Return [x, y] of the center of cell containing provided text 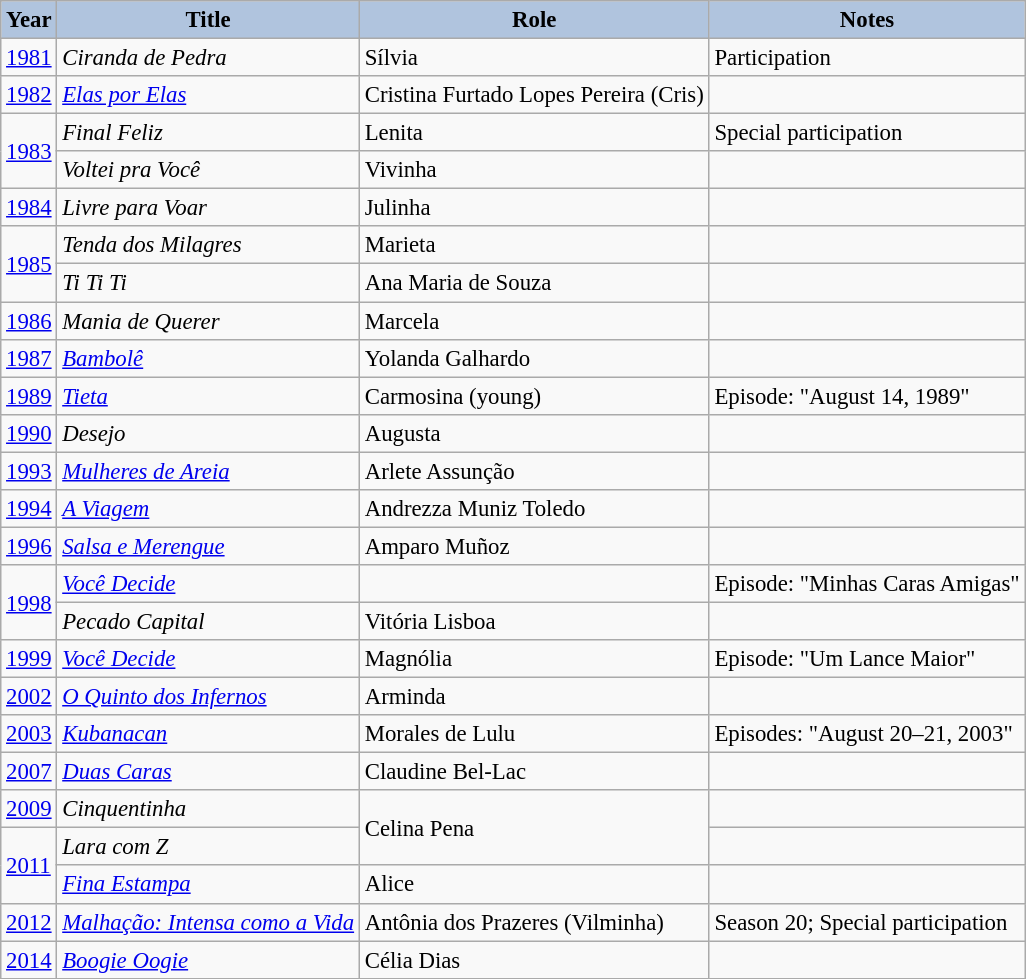
2012 [29, 922]
O Quinto dos Infernos [208, 697]
2007 [29, 772]
Role [534, 20]
Julinha [534, 208]
Final Feliz [208, 133]
Bambolê [208, 358]
Episode: "August 14, 1989" [867, 396]
Marcela [534, 321]
Kubanacan [208, 734]
Carmosina (young) [534, 396]
1985 [29, 264]
1982 [29, 95]
Salsa e Merengue [208, 546]
Célia Dias [534, 960]
Marieta [534, 245]
1998 [29, 602]
2009 [29, 809]
Augusta [534, 433]
1989 [29, 396]
1996 [29, 546]
Title [208, 20]
Antônia dos Prazeres (Vilminha) [534, 922]
Yolanda Galhardo [534, 358]
Voltei pra Você [208, 170]
1983 [29, 152]
Vivinha [534, 170]
2002 [29, 697]
Magnólia [534, 659]
Mulheres de Areia [208, 471]
Ciranda de Pedra [208, 58]
Ti Ti Ti [208, 283]
Episode: "Um Lance Maior" [867, 659]
Sílvia [534, 58]
Tieta [208, 396]
Notes [867, 20]
Mania de Querer [208, 321]
Episodes: "August 20–21, 2003" [867, 734]
1986 [29, 321]
Arlete Assunção [534, 471]
Claudine Bel-Lac [534, 772]
1999 [29, 659]
1984 [29, 208]
Lenita [534, 133]
Participation [867, 58]
Desejo [208, 433]
Arminda [534, 697]
1987 [29, 358]
Duas Caras [208, 772]
Episode: "Minhas Caras Amigas" [867, 584]
Andrezza Muniz Toledo [534, 509]
Pecado Capital [208, 621]
Malhação: Intensa como a Vida [208, 922]
Amparo Muñoz [534, 546]
Boogie Oogie [208, 960]
Special participation [867, 133]
1993 [29, 471]
Cinquentinha [208, 809]
Tenda dos Milagres [208, 245]
A Viagem [208, 509]
Fina Estampa [208, 885]
1981 [29, 58]
1994 [29, 509]
Season 20; Special participation [867, 922]
1990 [29, 433]
Vitória Lisboa [534, 621]
Year [29, 20]
2014 [29, 960]
Cristina Furtado Lopes Pereira (Cris) [534, 95]
Livre para Voar [208, 208]
Alice [534, 885]
Elas por Elas [208, 95]
Morales de Lulu [534, 734]
Celina Pena [534, 828]
2011 [29, 866]
Ana Maria de Souza [534, 283]
Lara com Z [208, 847]
2003 [29, 734]
